For the text-containing cell, return its midpoint in (x, y) coordinate format. 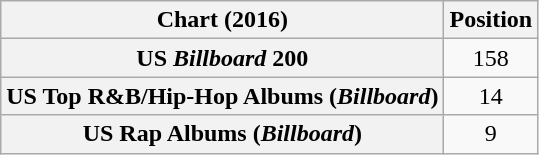
US Billboard 200 (222, 58)
US Rap Albums (Billboard) (222, 134)
158 (491, 58)
9 (491, 134)
Position (491, 20)
14 (491, 96)
US Top R&B/Hip-Hop Albums (Billboard) (222, 96)
Chart (2016) (222, 20)
